Locate the cell with the specified text and output its (x, y) center coordinate. 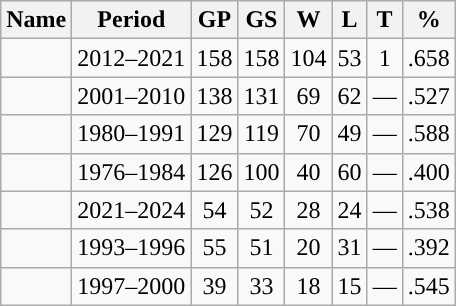
GP (214, 20)
L (350, 20)
49 (350, 134)
.538 (428, 210)
70 (308, 134)
31 (350, 248)
2012–2021 (132, 58)
GS (262, 20)
1997–2000 (132, 286)
131 (262, 96)
.400 (428, 172)
.658 (428, 58)
1 (384, 58)
.527 (428, 96)
104 (308, 58)
18 (308, 286)
126 (214, 172)
52 (262, 210)
28 (308, 210)
53 (350, 58)
W (308, 20)
129 (214, 134)
55 (214, 248)
2001–2010 (132, 96)
1993–1996 (132, 248)
69 (308, 96)
1976–1984 (132, 172)
33 (262, 286)
.545 (428, 286)
15 (350, 286)
% (428, 20)
39 (214, 286)
2021–2024 (132, 210)
100 (262, 172)
60 (350, 172)
20 (308, 248)
Name (36, 20)
119 (262, 134)
54 (214, 210)
1980–1991 (132, 134)
40 (308, 172)
.588 (428, 134)
.392 (428, 248)
51 (262, 248)
T (384, 20)
62 (350, 96)
138 (214, 96)
24 (350, 210)
Period (132, 20)
